Find where the given text appears and provide that cell's center as (X, Y) coordinate. 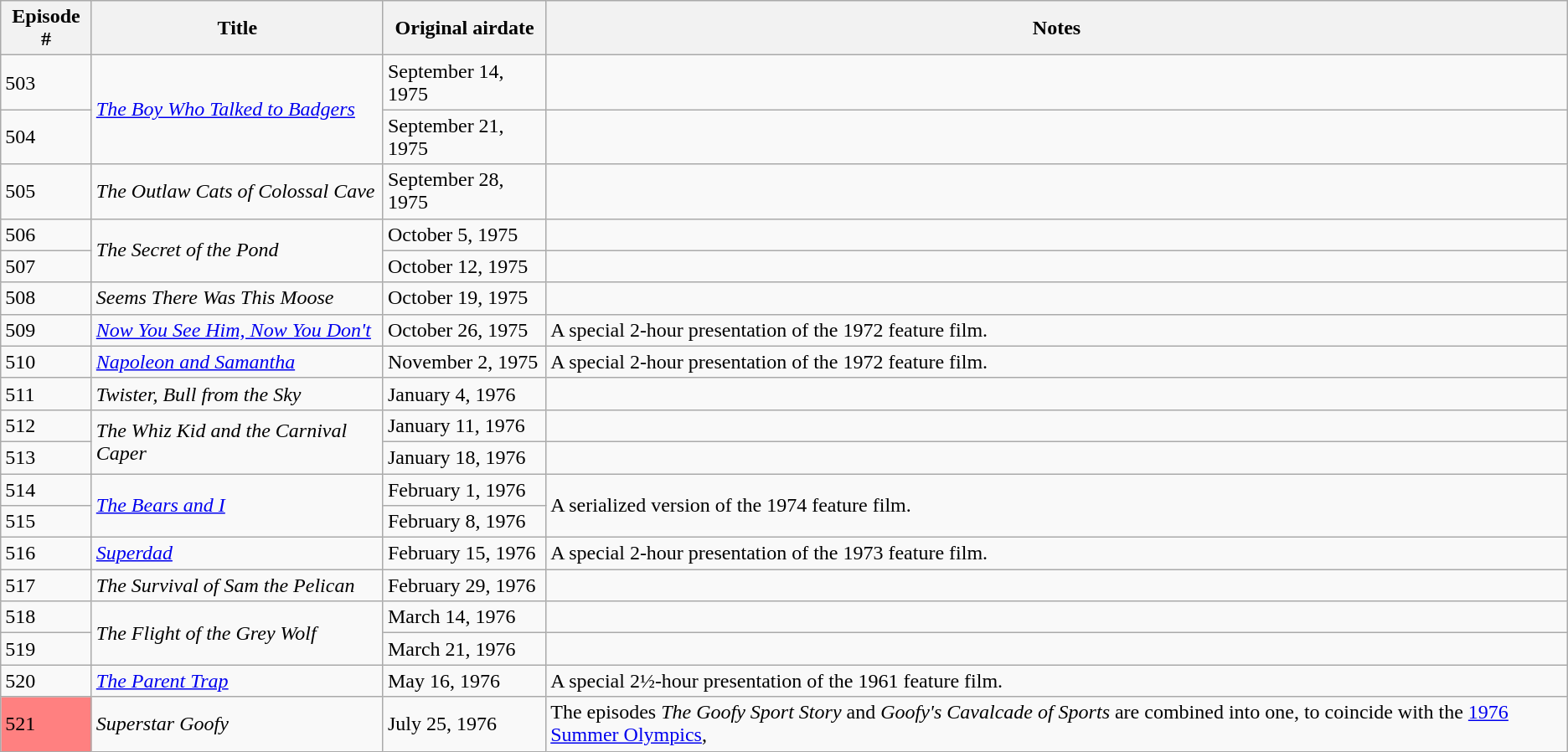
January 4, 1976 (464, 394)
January 18, 1976 (464, 457)
518 (47, 617)
March 21, 1976 (464, 649)
October 26, 1975 (464, 330)
505 (47, 191)
July 25, 1976 (464, 724)
521 (47, 724)
Title (237, 28)
September 14, 1975 (464, 82)
The Boy Who Talked to Badgers (237, 110)
The Bears and I (237, 506)
February 1, 1976 (464, 490)
Twister, Bull from the Sky (237, 394)
A special 2-hour presentation of the 1973 feature film. (1057, 554)
October 12, 1975 (464, 266)
January 11, 1976 (464, 425)
February 8, 1976 (464, 522)
September 28, 1975 (464, 191)
514 (47, 490)
May 16, 1976 (464, 681)
The Secret of the Pond (237, 250)
504 (47, 137)
The Outlaw Cats of Colossal Cave (237, 191)
October 5, 1975 (464, 234)
The Parent Trap (237, 681)
February 29, 1976 (464, 585)
506 (47, 234)
Superdad (237, 554)
507 (47, 266)
March 14, 1976 (464, 617)
520 (47, 681)
October 19, 1975 (464, 298)
516 (47, 554)
Original airdate (464, 28)
The Whiz Kid and the Carnival Caper (237, 441)
A serialized version of the 1974 feature film. (1057, 506)
The Survival of Sam the Pelican (237, 585)
510 (47, 362)
517 (47, 585)
Superstar Goofy (237, 724)
A special 2½-hour presentation of the 1961 feature film. (1057, 681)
515 (47, 522)
September 21, 1975 (464, 137)
503 (47, 82)
Episode # (47, 28)
519 (47, 649)
November 2, 1975 (464, 362)
February 15, 1976 (464, 554)
Now You See Him, Now You Don't (237, 330)
511 (47, 394)
The Flight of the Grey Wolf (237, 633)
513 (47, 457)
508 (47, 298)
512 (47, 425)
Notes (1057, 28)
Seems There Was This Moose (237, 298)
509 (47, 330)
Napoleon and Samantha (237, 362)
The episodes The Goofy Sport Story and Goofy's Cavalcade of Sports are combined into one, to coincide with the 1976 Summer Olympics, (1057, 724)
